Scan for the cell matching the given text and deliver its [x, y] coordinate at center. 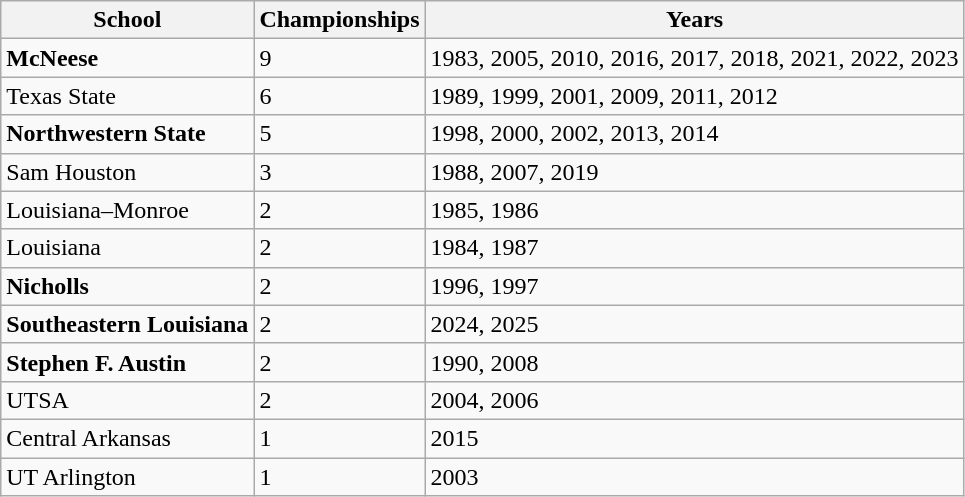
Championships [340, 20]
McNeese [128, 58]
2003 [694, 477]
9 [340, 58]
1989, 1999, 2001, 2009, 2011, 2012 [694, 96]
1998, 2000, 2002, 2013, 2014 [694, 134]
Years [694, 20]
Sam Houston [128, 172]
UTSA [128, 400]
Northwestern State [128, 134]
1990, 2008 [694, 362]
School [128, 20]
Central Arkansas [128, 438]
Louisiana [128, 248]
1984, 1987 [694, 248]
2015 [694, 438]
1996, 1997 [694, 286]
5 [340, 134]
1983, 2005, 2010, 2016, 2017, 2018, 2021, 2022, 2023 [694, 58]
6 [340, 96]
Nicholls [128, 286]
Southeastern Louisiana [128, 324]
1985, 1986 [694, 210]
1988, 2007, 2019 [694, 172]
UT Arlington [128, 477]
3 [340, 172]
Texas State [128, 96]
Louisiana–Monroe [128, 210]
2024, 2025 [694, 324]
2004, 2006 [694, 400]
Stephen F. Austin [128, 362]
